From the cell containing the given text, extract its center point as [X, Y] coordinate. 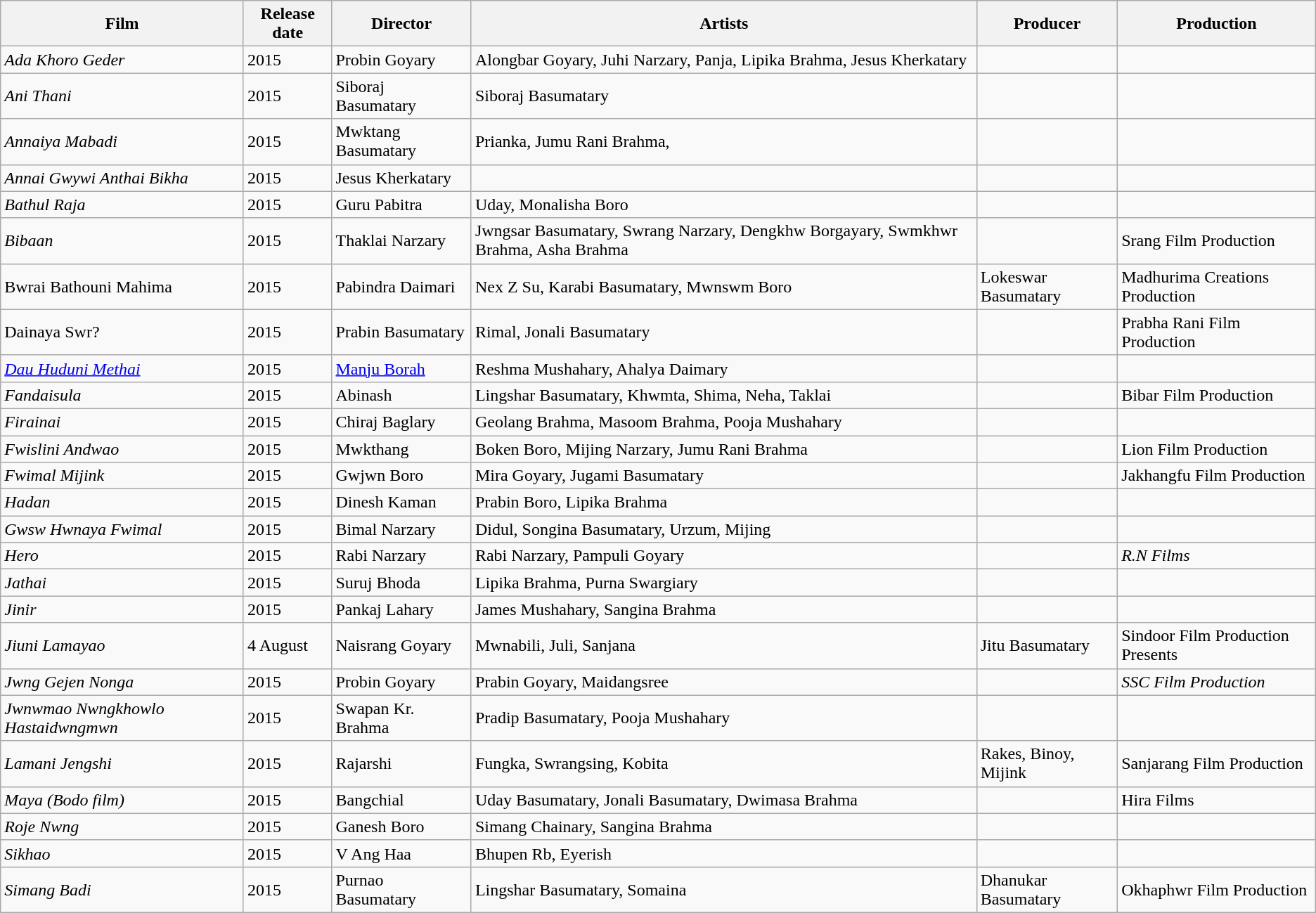
Rabi Narzary, Pampuli Goyary [724, 556]
Sanjarang Film Production [1217, 763]
Release date [287, 24]
Prabin Boro, Lipika Brahma [724, 503]
Mwnabili, Juli, Sanjana [724, 645]
Lipika Brahma, Purna Swargiary [724, 583]
Purnao Basumatary [401, 890]
Rakes, Binoy, Mijink [1047, 763]
Naisrang Goyary [401, 645]
Pabindra Daimari [401, 287]
Hero [122, 556]
Jwngsar Basumatary, Swrang Narzary, Dengkhw Borgayary, Swmkhwr Brahma, Asha Brahma [724, 240]
Maya (Bodo film) [122, 800]
Mwkthang [401, 449]
Bhupen Rb, Eyerish [724, 853]
Prabin Basumatary [401, 332]
Film [122, 24]
Rabi Narzary [401, 556]
Annaiya Mabadi [122, 142]
Gwsw Hwnaya Fwimal [122, 529]
Lokeswar Basumatary [1047, 287]
Prabha Rani Film Production [1217, 332]
Didul, Songina Basumatary, Urzum, Mijing [724, 529]
Jathai [122, 583]
Ganesh Boro [401, 827]
Mwktang Basumatary [401, 142]
Thaklai Narzary [401, 240]
Rimal, Jonali Basumatary [724, 332]
Jwnwmao Nwngkhowlo Hastaidwngmwn [122, 718]
Director [401, 24]
Nex Z Su, Karabi Basumatary, Mwnswm Boro [724, 287]
Firainai [122, 422]
Pankaj Lahary [401, 609]
Sindoor Film Production Presents [1217, 645]
Jitu Basumatary [1047, 645]
Bwrai Bathouni Mahima [122, 287]
SSC Film Production [1217, 682]
Bibaan [122, 240]
Bathul Raja [122, 205]
Ani Thani [122, 96]
Bimal Narzary [401, 529]
4 August [287, 645]
Swapan Kr. Brahma [401, 718]
Hadan [122, 503]
Prianka, Jumu Rani Brahma, [724, 142]
James Mushahary, Sangina Brahma [724, 609]
Dau Huduni Methai [122, 368]
Fwislini Andwao [122, 449]
Jesus Kherkatary [401, 178]
Sikhao [122, 853]
Alongbar Goyary, Juhi Narzary, Panja, Lipika Brahma, Jesus Kherkatary [724, 60]
Producer [1047, 24]
Jakhangfu Film Production [1217, 476]
Roje Nwng [122, 827]
Simang Chainary, Sangina Brahma [724, 827]
Lamani Jengshi [122, 763]
Jwng Gejen Nonga [122, 682]
Reshma Mushahary, Ahalya Daimary [724, 368]
Jiuni Lamayao [122, 645]
V Ang Haa [401, 853]
Bangchial [401, 800]
Prabin Goyary, Maidangsree [724, 682]
Simang Badi [122, 890]
Suruj Bhoda [401, 583]
Production [1217, 24]
Dainaya Swr? [122, 332]
Mira Goyary, Jugami Basumatary [724, 476]
Dinesh Kaman [401, 503]
Okhaphwr Film Production [1217, 890]
Rajarshi [401, 763]
Lingshar Basumatary, Khwmta, Shima, Neha, Taklai [724, 395]
Lingshar Basumatary, Somaina [724, 890]
Pradip Basumatary, Pooja Mushahary [724, 718]
Madhurima Creations Production [1217, 287]
Abinash [401, 395]
Guru Pabitra [401, 205]
R.N Films [1217, 556]
Bibar Film Production [1217, 395]
Artists [724, 24]
Uday Basumatary, Jonali Basumatary, Dwimasa Brahma [724, 800]
Chiraj Baglary [401, 422]
Uday, Monalisha Boro [724, 205]
Lion Film Production [1217, 449]
Geolang Brahma, Masoom Brahma, Pooja Mushahary [724, 422]
Srang Film Production [1217, 240]
Manju Borah [401, 368]
Boken Boro, Mijing Narzary, Jumu Rani Brahma [724, 449]
Annai Gwywi Anthai Bikha [122, 178]
Fwimal Mijink [122, 476]
Hira Films [1217, 800]
Fandaisula [122, 395]
Fungka, Swrangsing, Kobita [724, 763]
Jinir [122, 609]
Ada Khoro Geder [122, 60]
Gwjwn Boro [401, 476]
Dhanukar Basumatary [1047, 890]
